Scan for the cell matching the given text and deliver its (X, Y) coordinate at center. 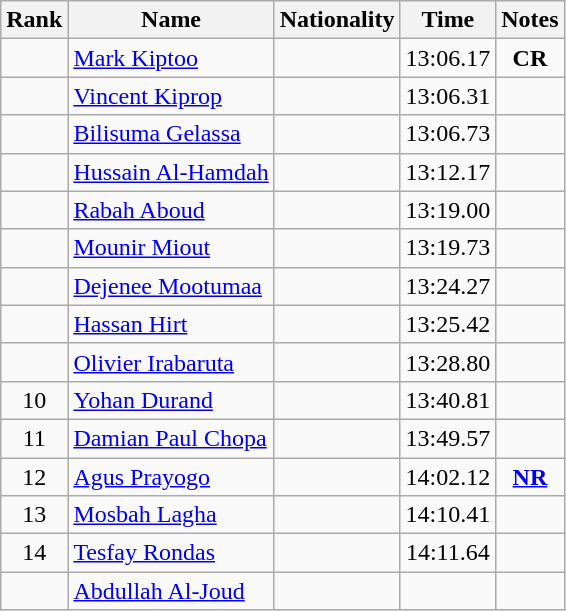
Agus Prayogo (171, 477)
12 (34, 477)
Hassan Hirt (171, 324)
Tesfay Rondas (171, 553)
13:40.81 (448, 400)
Mark Kiptoo (171, 58)
Yohan Durand (171, 400)
13:19.73 (448, 248)
13:28.80 (448, 362)
NR (530, 477)
Mounir Miout (171, 248)
13:12.17 (448, 172)
13:49.57 (448, 438)
13:24.27 (448, 286)
13:06.31 (448, 96)
13:25.42 (448, 324)
Vincent Kiprop (171, 96)
Bilisuma Gelassa (171, 134)
11 (34, 438)
14:11.64 (448, 553)
14 (34, 553)
Dejenee Mootumaa (171, 286)
13:19.00 (448, 210)
13 (34, 515)
Rabah Aboud (171, 210)
Mosbah Lagha (171, 515)
Olivier Irabaruta (171, 362)
Abdullah Al-Joud (171, 591)
Rank (34, 20)
14:02.12 (448, 477)
Notes (530, 20)
14:10.41 (448, 515)
Name (171, 20)
Hussain Al-Hamdah (171, 172)
CR (530, 58)
13:06.73 (448, 134)
13:06.17 (448, 58)
Nationality (337, 20)
Time (448, 20)
Damian Paul Chopa (171, 438)
10 (34, 400)
